Detect which cell encompasses the target text, then output its [x, y] center coordinate. 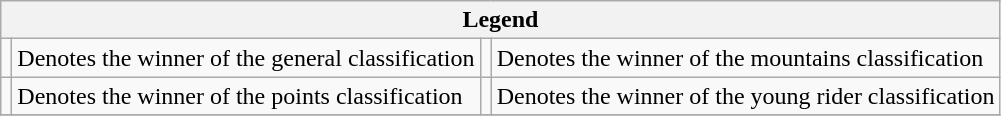
Denotes the winner of the points classification [246, 96]
Denotes the winner of the mountains classification [746, 58]
Denotes the winner of the young rider classification [746, 96]
Denotes the winner of the general classification [246, 58]
Legend [500, 20]
